Locate the cell with the specified text and output its [X, Y] center coordinate. 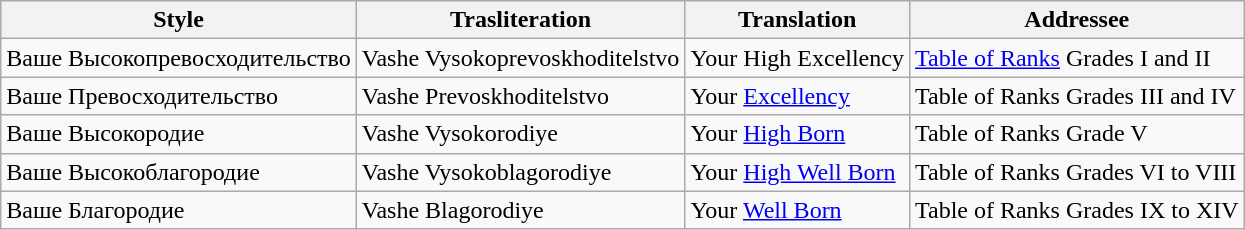
Vashe Blagorodiye [520, 210]
Ваше Высокоблагородие [179, 172]
Table of Ranks Grades IX to XIV [1076, 210]
Style [179, 20]
Table of Ranks Grade V [1076, 134]
Table of Ranks Grades I and II [1076, 58]
Translation [798, 20]
Table of Ranks Grades VI to VIII [1076, 172]
Table of Ranks Grades III and IV [1076, 96]
Addressee [1076, 20]
Vashe Vysokoprevoskhoditelstvo [520, 58]
Your High Excellency [798, 58]
Your High Well Born [798, 172]
Vashe Vysokorodiye [520, 134]
Trasliteration [520, 20]
Your Well Born [798, 210]
Ваше Превосходительство [179, 96]
Vashe Prevoskhoditelstvo [520, 96]
Ваше Высокородие [179, 134]
Vashe Vysokoblagorodiye [520, 172]
Your Excellency [798, 96]
Ваше Благородие [179, 210]
Your High Born [798, 134]
Ваше Высокопревосходительство [179, 58]
